For the text-containing cell, return its midpoint in [x, y] coordinate format. 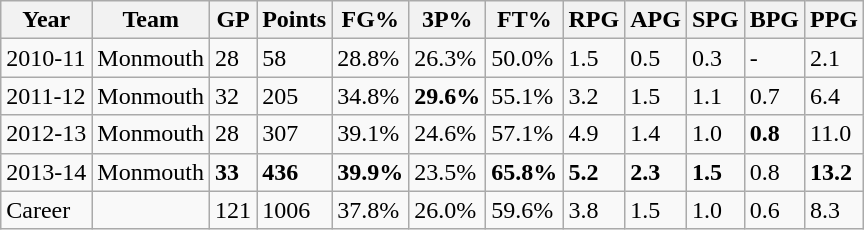
50.0% [524, 58]
0.7 [774, 96]
0.5 [656, 58]
33 [234, 172]
RPG [594, 20]
29.6% [448, 96]
26.0% [448, 210]
2010-11 [46, 58]
Points [294, 20]
205 [294, 96]
Year [46, 20]
Team [151, 20]
6.4 [834, 96]
65.8% [524, 172]
2012-13 [46, 134]
28.8% [370, 58]
11.0 [834, 134]
GP [234, 20]
2011-12 [46, 96]
SPG [715, 20]
57.1% [524, 134]
26.3% [448, 58]
1.4 [656, 134]
FG% [370, 20]
3.8 [594, 210]
39.1% [370, 134]
BPG [774, 20]
0.3 [715, 58]
2.1 [834, 58]
39.9% [370, 172]
1006 [294, 210]
32 [234, 96]
59.6% [524, 210]
8.3 [834, 210]
0.6 [774, 210]
PPG [834, 20]
2.3 [656, 172]
3P% [448, 20]
55.1% [524, 96]
4.9 [594, 134]
307 [294, 134]
34.8% [370, 96]
436 [294, 172]
13.2 [834, 172]
37.8% [370, 210]
5.2 [594, 172]
24.6% [448, 134]
3.2 [594, 96]
FT% [524, 20]
APG [656, 20]
121 [234, 210]
58 [294, 58]
23.5% [448, 172]
2013-14 [46, 172]
Career [46, 210]
- [774, 58]
1.1 [715, 96]
